Return [x, y] of the center of cell containing provided text 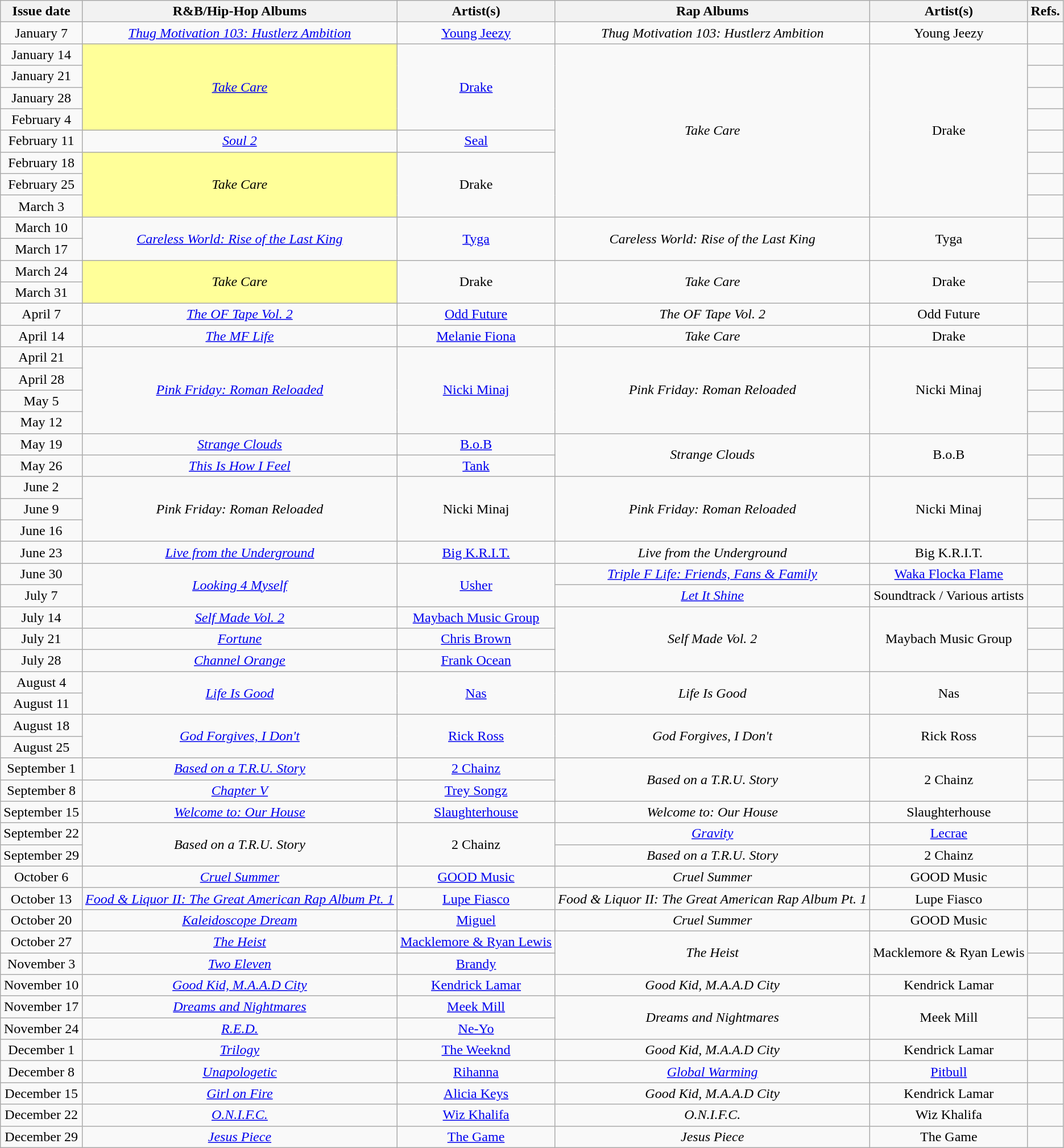
January 7 [42, 33]
May 19 [42, 444]
Miguel [475, 920]
April 14 [42, 336]
January 21 [42, 76]
Brandy [475, 964]
Looking 4 Myself [239, 585]
August 18 [42, 726]
Chris Brown [475, 639]
Usher [475, 585]
March 17 [42, 249]
September 8 [42, 790]
Issue date [42, 11]
R&B/Hip-Hop Albums [239, 11]
July 21 [42, 639]
December 15 [42, 1093]
October 13 [42, 898]
Two Eleven [239, 964]
August 4 [42, 682]
Trey Songz [475, 790]
Lecrae [949, 834]
Melanie Fiona [475, 336]
April 7 [42, 314]
Soul 2 [239, 141]
Waka Flocka Flame [949, 574]
Triple F Life: Friends, Fans & Family [713, 574]
September 1 [42, 769]
December 22 [42, 1115]
Frank Ocean [475, 661]
December 29 [42, 1137]
Girl on Fire [239, 1093]
The Weeknd [475, 1050]
R.E.D. [239, 1029]
August 25 [42, 747]
May 12 [42, 422]
May 26 [42, 466]
March 24 [42, 271]
Channel Orange [239, 661]
March 10 [42, 227]
May 5 [42, 401]
Fortune [239, 639]
June 9 [42, 509]
The MF Life [239, 336]
September 29 [42, 855]
Alicia Keys [475, 1093]
November 24 [42, 1029]
Tank [475, 466]
September 15 [42, 812]
July 14 [42, 617]
Kaleidoscope Dream [239, 920]
This Is How I Feel [239, 466]
July 28 [42, 661]
February 11 [42, 141]
Gravity [713, 834]
January 14 [42, 55]
Chapter V [239, 790]
Seal [475, 141]
March 3 [42, 206]
Global Warming [713, 1072]
September 22 [42, 834]
June 2 [42, 487]
July 7 [42, 595]
March 31 [42, 293]
January 28 [42, 98]
Rihanna [475, 1072]
August 11 [42, 704]
October 20 [42, 920]
November 10 [42, 985]
November 17 [42, 1007]
Rap Albums [713, 11]
Unapologetic [239, 1072]
Ne-Yo [475, 1029]
February 4 [42, 119]
June 16 [42, 531]
April 28 [42, 379]
October 27 [42, 942]
June 30 [42, 574]
Pitbull [949, 1072]
Trilogy [239, 1050]
November 3 [42, 964]
Let It Shine [713, 595]
Refs. [1045, 11]
April 21 [42, 358]
December 1 [42, 1050]
February 18 [42, 163]
December 8 [42, 1072]
February 25 [42, 184]
October 6 [42, 877]
June 23 [42, 552]
Soundtrack / Various artists [949, 595]
